Scan for the cell matching the given text and deliver its [X, Y] coordinate at center. 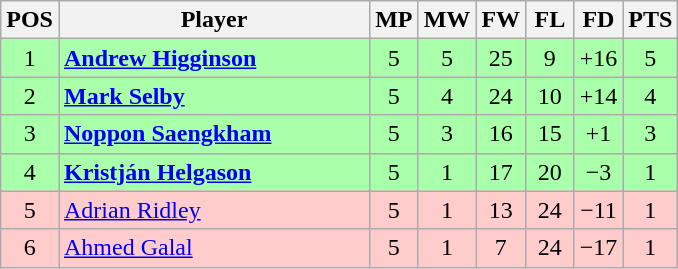
−11 [598, 210]
16 [501, 134]
−17 [598, 248]
Kristján Helgason [214, 172]
Player [214, 20]
Adrian Ridley [214, 210]
+1 [598, 134]
MW [447, 20]
PTS [650, 20]
Ahmed Galal [214, 248]
Andrew Higginson [214, 58]
+14 [598, 96]
−3 [598, 172]
25 [501, 58]
MP [394, 20]
13 [501, 210]
20 [550, 172]
7 [501, 248]
9 [550, 58]
15 [550, 134]
6 [30, 248]
FD [598, 20]
Mark Selby [214, 96]
2 [30, 96]
10 [550, 96]
FL [550, 20]
+16 [598, 58]
POS [30, 20]
17 [501, 172]
FW [501, 20]
Noppon Saengkham [214, 134]
